Capture the cell that displays the provided text and extract its (X, Y) central coordinate. 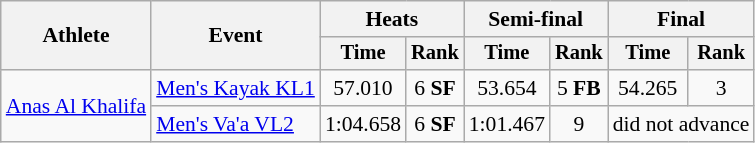
Event (236, 36)
54.265 (648, 88)
Final (682, 19)
1:04.658 (363, 124)
did not advance (682, 124)
9 (579, 124)
53.654 (507, 88)
Semi-final (536, 19)
Athlete (76, 36)
Men's Kayak KL1 (236, 88)
1:01.467 (507, 124)
Men's Va'a VL2 (236, 124)
Anas Al Khalifa (76, 106)
3 (722, 88)
Heats (392, 19)
5 FB (579, 88)
57.010 (363, 88)
